Pinpoint the cell where the given text exists, returning its [X, Y] midpoint coordinate. 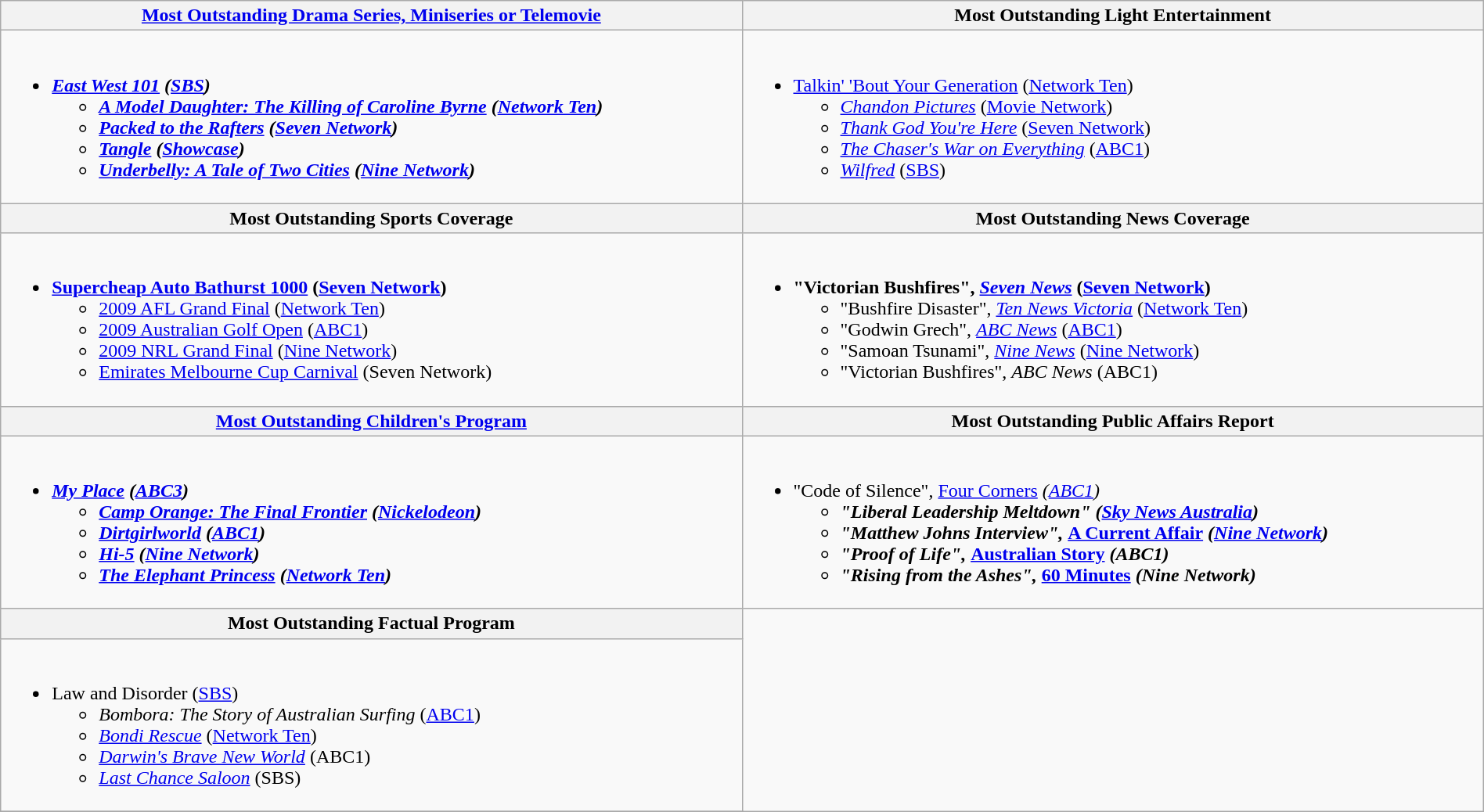
Most Outstanding Drama Series, Miniseries or Telemovie [371, 16]
Most Outstanding Factual Program [371, 623]
My Place (ABC3)Camp Orange: The Final Frontier (Nickelodeon)Dirtgirlworld (ABC1)Hi-5 (Nine Network)The Elephant Princess (Network Ten) [371, 523]
Most Outstanding Light Entertainment [1113, 16]
Most Outstanding Public Affairs Report [1113, 421]
Most Outstanding Sports Coverage [371, 218]
Most Outstanding Children's Program [371, 421]
Most Outstanding News Coverage [1113, 218]
